Extract the (x, y) coordinate from the center of the cell holding the provided text.  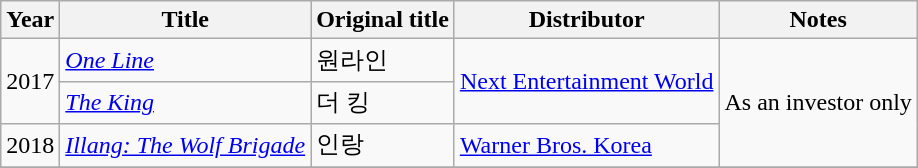
The King (186, 102)
Original title (383, 20)
Next Entertainment World (586, 82)
One Line (186, 60)
Distributor (586, 20)
2018 (30, 146)
더 킹 (383, 102)
As an investor only (818, 103)
2017 (30, 82)
원라인 (383, 60)
Title (186, 20)
Illang: The Wolf Brigade (186, 146)
Year (30, 20)
인랑 (383, 146)
Warner Bros. Korea (586, 146)
Notes (818, 20)
